Output the (x, y) coordinate of the center of the cell containing the given text.  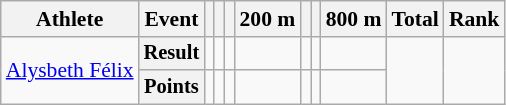
Event (172, 19)
Alysbeth Félix (70, 70)
Points (172, 87)
Rank (474, 19)
200 m (268, 19)
800 m (354, 19)
Result (172, 54)
Total (416, 19)
Athlete (70, 19)
